Output the [X, Y] coordinate of the center of the cell containing the given text.  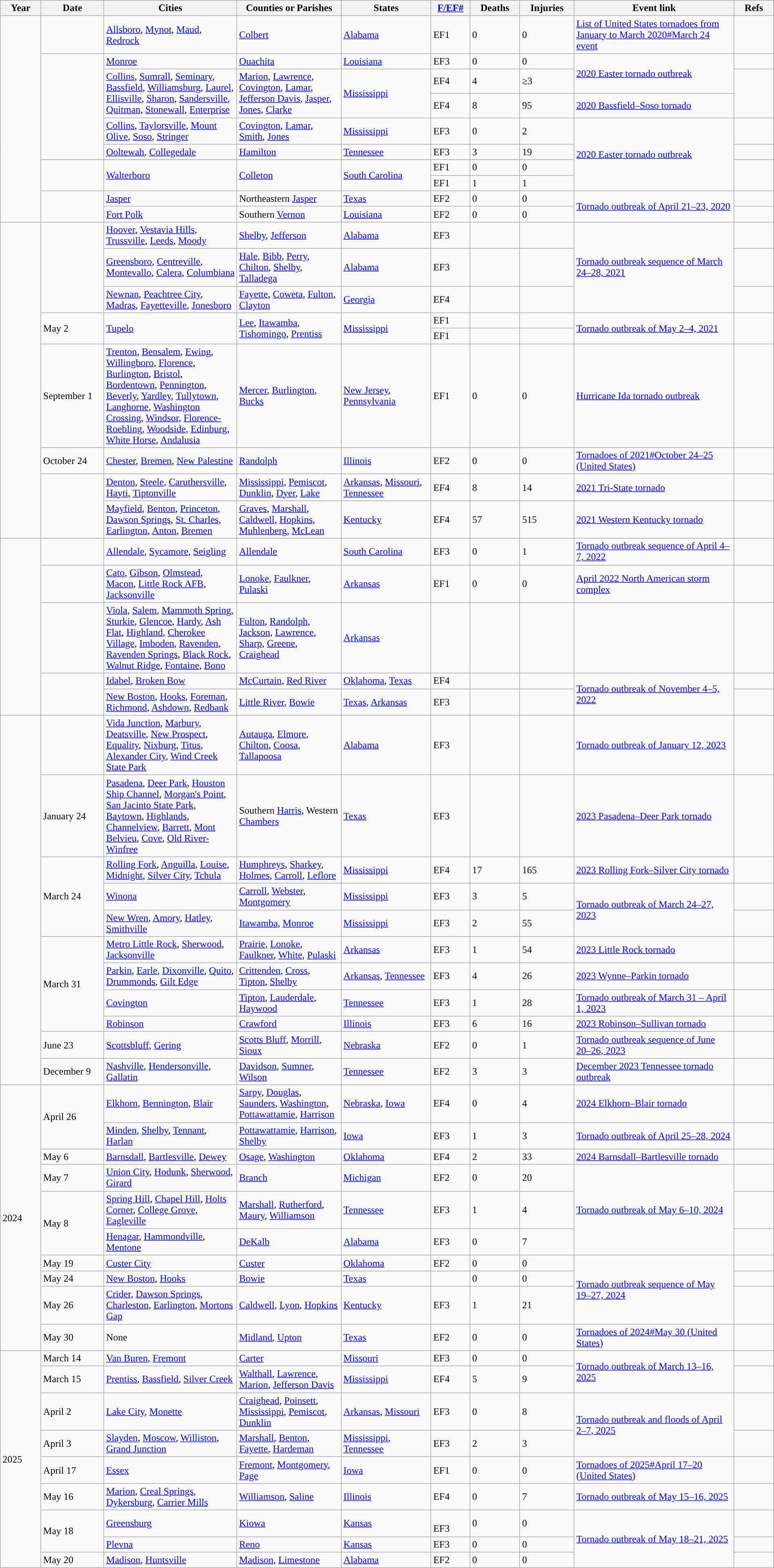
Barnsdall, Bartlesville, Dewey [171, 1157]
Allendale [289, 551]
Reno [289, 1544]
Greensburg [171, 1523]
Tornado outbreak of November 4–5, 2022 [654, 694]
May 26 [72, 1305]
Mississippi, Tennessee [386, 1443]
Fort Polk [171, 214]
14 [547, 488]
Collins, Taylorsville, Mount Olive, Soso, Stringer [171, 131]
2024 [21, 1218]
Graves, Marshall, Caldwell, Hopkins, Muhlenberg, McLean [289, 520]
33 [547, 1157]
Chester, Bremen, New Palestine [171, 461]
Colbert [289, 35]
Humphreys, Sharkey, Holmes, Carroll, Leflore [289, 870]
May 2 [72, 328]
May 7 [72, 1178]
Tornado outbreak of May 6–10, 2024 [654, 1210]
Pottawattamie, Harrison, Shelby [289, 1135]
Carter [289, 1358]
Arkansas, Tennessee [386, 976]
Rolling Fork, Anguilla, Louise, Midnight, Silver City, Tchula [171, 870]
Greensboro, Centreville, Montevallo, Calera, Columbiana [171, 267]
Tupelo [171, 328]
Southern Vernon [289, 214]
Ouachita [289, 61]
Slayden, Moscow, Williston, Grand Junction [171, 1443]
Marshall, Benton, Fayette, Hardeman [289, 1443]
17 [495, 870]
2023 Wynne–Parkin tornado [654, 976]
Monroe [171, 61]
May 6 [72, 1157]
Spring Hill, Chapel Hill, Holts Corner, College Grove, Eagleville [171, 1210]
Minden, Shelby, Tennant, Harlan [171, 1135]
6 [495, 1024]
Tornado outbreak of March 24–27, 2023 [654, 910]
Kiowa [289, 1523]
May 20 [72, 1560]
Mercer, Burlington, Bucks [289, 396]
Tornado outbreak and floods of April 2–7, 2025 [654, 1425]
Metro Little Rock, Sherwood, Jacksonville [171, 950]
None [171, 1337]
Scottsbluff, Gering [171, 1045]
Arkansas, Missouri [386, 1412]
Union City, Hodunk, Sherwood, Girard [171, 1178]
McCurtain, Red River [289, 681]
F/EF# [451, 8]
April 2 [72, 1412]
Ooltewah, Collegedale [171, 152]
Walterboro [171, 175]
Cato, Gibson, Olmstead, Macon, Little Rock AFB, Jacksonville [171, 584]
Nebraska, Iowa [386, 1104]
19 [547, 152]
Deaths [495, 8]
Winona [171, 896]
Refs [754, 8]
Tornado outbreak of January 12, 2023 [654, 745]
DeKalb [289, 1242]
September 1 [72, 396]
Caldwell, Lyon, Hopkins [289, 1305]
Custer [289, 1263]
2023 Little Rock tornado [654, 950]
Elkhorn, Bennington, Blair [171, 1104]
Madison, Limestone [289, 1560]
Scotts Bluff, Morrill, Sioux [289, 1045]
Nebraska [386, 1045]
9 [547, 1380]
Tornado outbreak of April 21–23, 2020 [654, 206]
Sarpy, Douglas, Saunders, Washington, Pottawattamie, Harrison [289, 1104]
Crider, Dawson Springs, Charleston, Earlington, Mortons Gap [171, 1305]
Essex [171, 1470]
Cities [171, 8]
Vida Junction, Marbury, Deatsville, New Prospect, Equality, Nixburg, Titus, Alexander City, Wind Creek State Park [171, 745]
Henagar, Hammondville, Mentone [171, 1242]
List of United States tornadoes from January to March 2020#March 24 event [654, 35]
Fayette, Coweta, Fulton, Clayton [289, 299]
Tornado outbreak of March 31 – April 1, 2023 [654, 1003]
Oklahoma, Texas [386, 681]
Lake City, Monette [171, 1412]
Tipton, Lauderdale, Haywood [289, 1003]
515 [547, 520]
April 17 [72, 1470]
21 [547, 1305]
Northeastern Jasper [289, 199]
Georgia [386, 299]
95 [547, 105]
Carroll, Webster, Montgomery [289, 896]
Hoover, Vestavia Hills, Trussville, Leeds, Moody [171, 235]
Parkin, Earle, Dixonville, Quito, Drummonds, Gilt Edge [171, 976]
Plevna [171, 1544]
March 14 [72, 1358]
Counties or Parishes [289, 8]
States [386, 8]
New Boston, Hooks, Foreman, Richmond, Ashdown, Redbank [171, 702]
Tornadoes of 2024#May 30 (United States) [654, 1337]
Marshall, Rutherford, Maury, Williamson [289, 1210]
Midland, Upton [289, 1337]
Tornado outbreak sequence of March 24–28, 2021 [654, 267]
Tornado outbreak of March 13–16, 2025 [654, 1372]
May 18 [72, 1531]
Walthall, Lawrence, Marion, Jefferson Davis [289, 1380]
April 3 [72, 1443]
New Jersey, Pennsylvania [386, 396]
165 [547, 870]
Tornado outbreak of May 2–4, 2021 [654, 328]
Tornadoes of 2021#October 24–25 (United States) [654, 461]
2023 Rolling Fork–Silver City tornado [654, 870]
26 [547, 976]
Nashville, Hendersonville, Gallatin [171, 1072]
New Boston, Hooks [171, 1278]
Little River, Bowie [289, 702]
Hurricane Ida tornado outbreak [654, 396]
Prairie, Lonoke, Faulkner, White, Pulaski [289, 950]
April 2022 North American storm complex [654, 584]
Allendale, Sycamore, Seigling [171, 551]
Event link [654, 8]
2025 [21, 1459]
2023 Pasadena–Deer Park tornado [654, 816]
Tornado outbreak of May 15–16, 2025 [654, 1497]
Covington, Lamar, Smith, Jones [289, 131]
Branch [289, 1178]
June 23 [72, 1045]
Collins, Sumrall, Seminary, Bassfield, Williamsburg, Laurel, Ellisville, Sharon, Sandersville, Quitman, Stonewall, Enterprise [171, 93]
2024 Barnsdall–Bartlesville tornado [654, 1157]
Date [72, 8]
Mississippi, Pemiscot, Dunklin, Dyer, Lake [289, 488]
Newnan, Peachtree City, Madras, Fayetteville, Jonesboro [171, 299]
Tornado outbreak of April 25–28, 2024 [654, 1135]
Shelby, Jefferson [289, 235]
Osage, Washington [289, 1157]
55 [547, 923]
April 26 [72, 1117]
Marion, Lawrence, Covington, Lamar, Jefferson Davis, Jasper, Jones, Clarke [289, 93]
Lonoke, Faulkner, Pulaski [289, 584]
16 [547, 1024]
January 24 [72, 816]
Texas, Arkansas [386, 702]
Marion, Creal Springs, Dykersburg, Carrier Mills [171, 1497]
2020 Bassfield–Soso tornado [654, 105]
Michigan [386, 1178]
May 24 [72, 1278]
Hamilton [289, 152]
Fulton, Randolph, Jackson, Lawrence, Sharp, Greene, Craighead [289, 638]
Lee, Itawamba, Tishomingo, Prentiss [289, 328]
May 19 [72, 1263]
Autauga, Elmore, Chilton, Coosa, Tallapoosa [289, 745]
2023 Robinson–Sullivan tornado [654, 1024]
Hale, Bibb, Perry, Chilton, Shelby, Talladega [289, 267]
≥3 [547, 81]
Idabel, Broken Bow [171, 681]
March 15 [72, 1380]
Tornado outbreak sequence of June 20–26, 2023 [654, 1045]
Missouri [386, 1358]
2021 Western Kentucky tornado [654, 520]
October 24 [72, 461]
Allsboro, Mynot, Maud, Redrock [171, 35]
2024 Elkhorn–Blair tornado [654, 1104]
December 2023 Tennessee tornado outbreak [654, 1072]
57 [495, 520]
28 [547, 1003]
Bowie [289, 1278]
Tornado outbreak sequence of April 4–7, 2022 [654, 551]
2021 Tri-State tornado [654, 488]
Injuries [547, 8]
Mayfield, Benton, Princeton, Dawson Springs, St. Charles, Earlington, Anton, Bremen [171, 520]
Custer City [171, 1263]
Tornado outbreak of May 18–21, 2025 [654, 1539]
Randolph [289, 461]
Craighead, Poinsett, Mississippi, Pemiscot, Dunklin [289, 1412]
Itawamba, Monroe [289, 923]
Williamson, Saline [289, 1497]
Madison, Huntsville [171, 1560]
May 16 [72, 1497]
Crawford [289, 1024]
Robinson [171, 1024]
May 30 [72, 1337]
Arkansas, Missouri, Tennessee [386, 488]
New Wren, Amory, Hatley, Smithville [171, 923]
Covington [171, 1003]
Year [21, 8]
March 31 [72, 984]
Van Buren, Fremont [171, 1358]
Jasper [171, 199]
Davidson, Sumner, Wilson [289, 1072]
20 [547, 1178]
Denton, Steele, Caruthersville, Hayti, Tiptonville [171, 488]
Fremont, Montgomery, Page [289, 1470]
December 9 [72, 1072]
May 8 [72, 1223]
Southern Harris, Western Chambers [289, 816]
Prentiss, Bassfield, Silver Creek [171, 1380]
Tornado outbreak sequence of May 19–27, 2024 [654, 1289]
Colleton [289, 175]
Tornadoes of 2025#April 17–20 (United States) [654, 1470]
54 [547, 950]
March 24 [72, 896]
Crittenden, Cross, Tipton, Shelby [289, 976]
